Locate the cell with the specified text and output its [x, y] center coordinate. 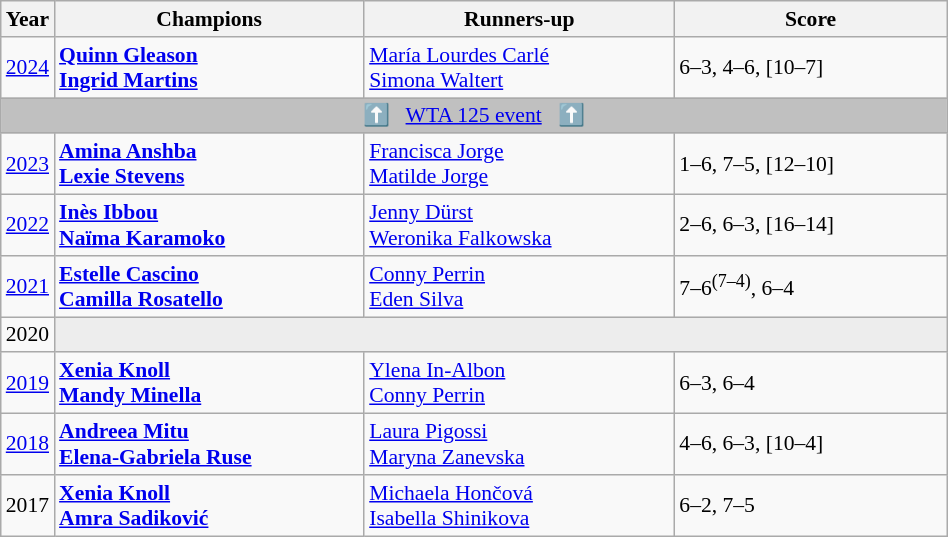
Andreea Mitu Elena-Gabriela Ruse [209, 444]
Conny Perrin Eden Silva [519, 286]
2023 [28, 164]
Estelle Cascino Camilla Rosatello [209, 286]
2018 [28, 444]
2020 [28, 335]
Year [28, 19]
7–6(7–4), 6–4 [810, 286]
Xenia Knoll Mandy Minella [209, 384]
Ylena In-Albon Conny Perrin [519, 384]
2021 [28, 286]
6–3, 6–4 [810, 384]
Score [810, 19]
Francisca Jorge Matilde Jorge [519, 164]
Runners-up [519, 19]
Amina Anshba Lexie Stevens [209, 164]
Michaela Hončová Isabella Shinikova [519, 506]
Laura Pigossi Maryna Zanevska [519, 444]
Quinn Gleason Ingrid Martins [209, 68]
Xenia Knoll Amra Sadiković [209, 506]
María Lourdes Carlé Simona Waltert [519, 68]
2024 [28, 68]
4–6, 6–3, [10–4] [810, 444]
2–6, 6–3, [16–14] [810, 226]
2019 [28, 384]
2022 [28, 226]
⬆️ WTA 125 event ⬆️ [474, 116]
2017 [28, 506]
6–3, 4–6, [10–7] [810, 68]
6–2, 7–5 [810, 506]
Inès Ibbou Naïma Karamoko [209, 226]
Jenny Dürst Weronika Falkowska [519, 226]
Champions [209, 19]
1–6, 7–5, [12–10] [810, 164]
